Detect which cell encompasses the target text, then output its (x, y) center coordinate. 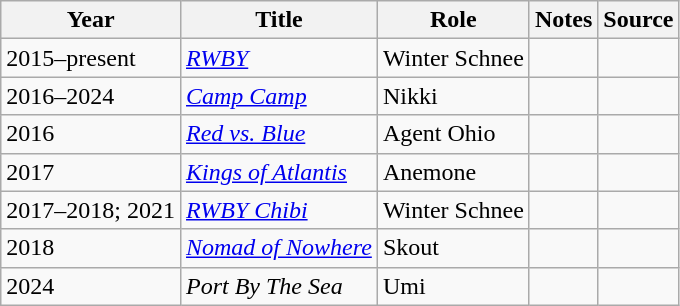
Camp Camp (278, 96)
2024 (91, 286)
RWBY (278, 58)
2015–present (91, 58)
Red vs. Blue (278, 134)
Agent Ohio (453, 134)
RWBY Chibi (278, 210)
Source (638, 20)
Nikki (453, 96)
2016–2024 (91, 96)
Umi (453, 286)
Anemone (453, 172)
Nomad of Nowhere (278, 248)
2018 (91, 248)
2017–2018; 2021 (91, 210)
Port By The Sea (278, 286)
2016 (91, 134)
Kings of Atlantis (278, 172)
2017 (91, 172)
Title (278, 20)
Notes (563, 20)
Skout (453, 248)
Role (453, 20)
Year (91, 20)
